Output the (X, Y) coordinate of the center of the cell containing the given text.  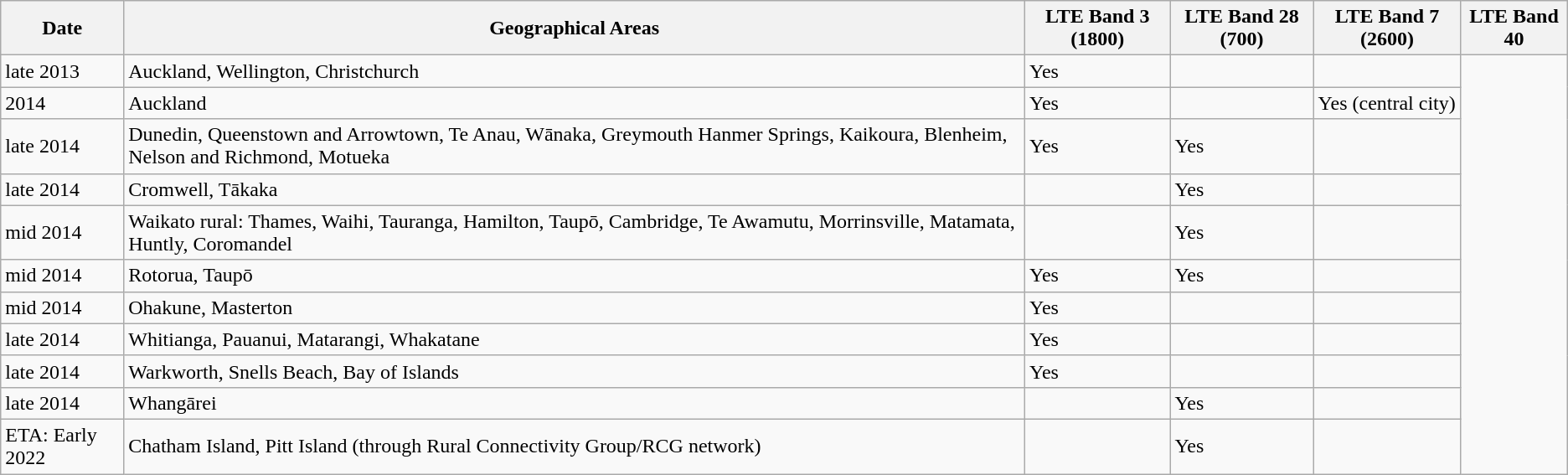
LTE Band 3 (1800) (1097, 28)
late 2013 (62, 71)
Dunedin, Queenstown and Arrowtown, Te Anau, Wānaka, Greymouth Hanmer Springs, Kaikoura, Blenheim, Nelson and Richmond, Motueka (575, 146)
Ohakune, Masterton (575, 307)
ETA: Early 2022 (62, 446)
Cromwell, Tākaka (575, 189)
Chatham Island, Pitt Island (through Rural Connectivity Group/RCG network) (575, 446)
Waikato rural: Thames, Waihi, Tauranga, Hamilton, Taupō, Cambridge, Te Awamutu, Morrinsville, Matamata, Huntly, Coromandel (575, 233)
2014 (62, 103)
Date (62, 28)
Yes (central city) (1387, 103)
LTE Band 40 (1514, 28)
LTE Band 28 (700) (1241, 28)
Whangārei (575, 403)
Auckland, Wellington, Christchurch (575, 71)
Whitianga, Pauanui, Matarangi, Whakatane (575, 339)
LTE Band 7 (2600) (1387, 28)
Auckland (575, 103)
Rotorua, Taupō (575, 276)
Warkworth, Snells Beach, Bay of Islands (575, 371)
Geographical Areas (575, 28)
